Return (x, y) of the center of cell containing provided text 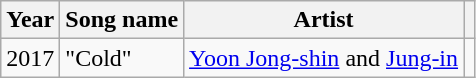
Song name (122, 20)
Yoon Jong-shin and Jung-in (324, 58)
2017 (30, 58)
Year (30, 20)
"Cold" (122, 58)
Artist (324, 20)
